Identify which cell holds the provided text, then report its (x, y) central coordinate. 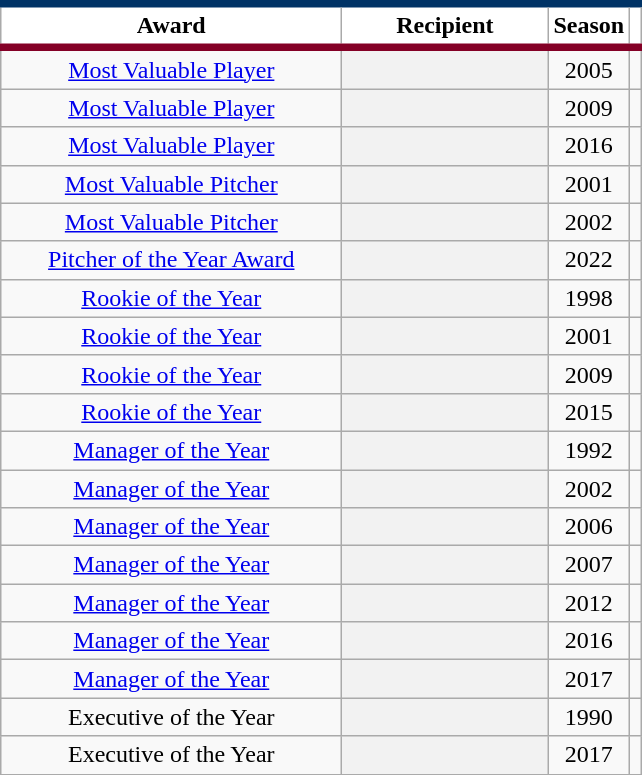
Season (589, 26)
2007 (589, 565)
1992 (589, 450)
2012 (589, 603)
2015 (589, 412)
Pitcher of the Year Award (172, 260)
Award (172, 26)
2022 (589, 260)
1998 (589, 298)
Recipient (445, 26)
2005 (589, 68)
1990 (589, 717)
2006 (589, 527)
